From the cell containing the given text, extract its center point as (x, y) coordinate. 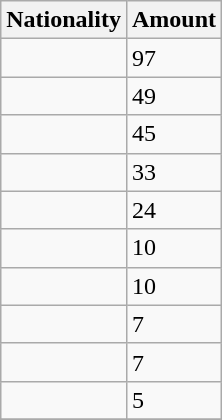
Nationality (64, 20)
45 (174, 134)
24 (174, 210)
97 (174, 58)
5 (174, 400)
33 (174, 172)
49 (174, 96)
Amount (174, 20)
